For the text-containing cell, return its midpoint in [X, Y] coordinate format. 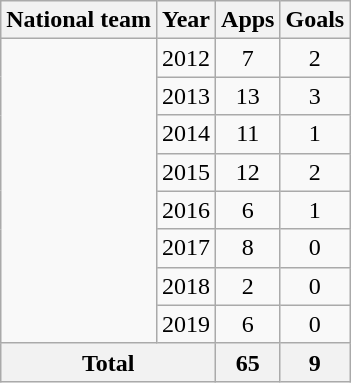
8 [248, 248]
2018 [186, 286]
65 [248, 362]
Year [186, 20]
2012 [186, 58]
13 [248, 96]
2015 [186, 172]
Total [108, 362]
National team [79, 20]
2019 [186, 324]
2017 [186, 248]
7 [248, 58]
11 [248, 134]
Goals [315, 20]
9 [315, 362]
2013 [186, 96]
2016 [186, 210]
2014 [186, 134]
12 [248, 172]
3 [315, 96]
Apps [248, 20]
